Find where the given text appears and provide that cell's center as [x, y] coordinate. 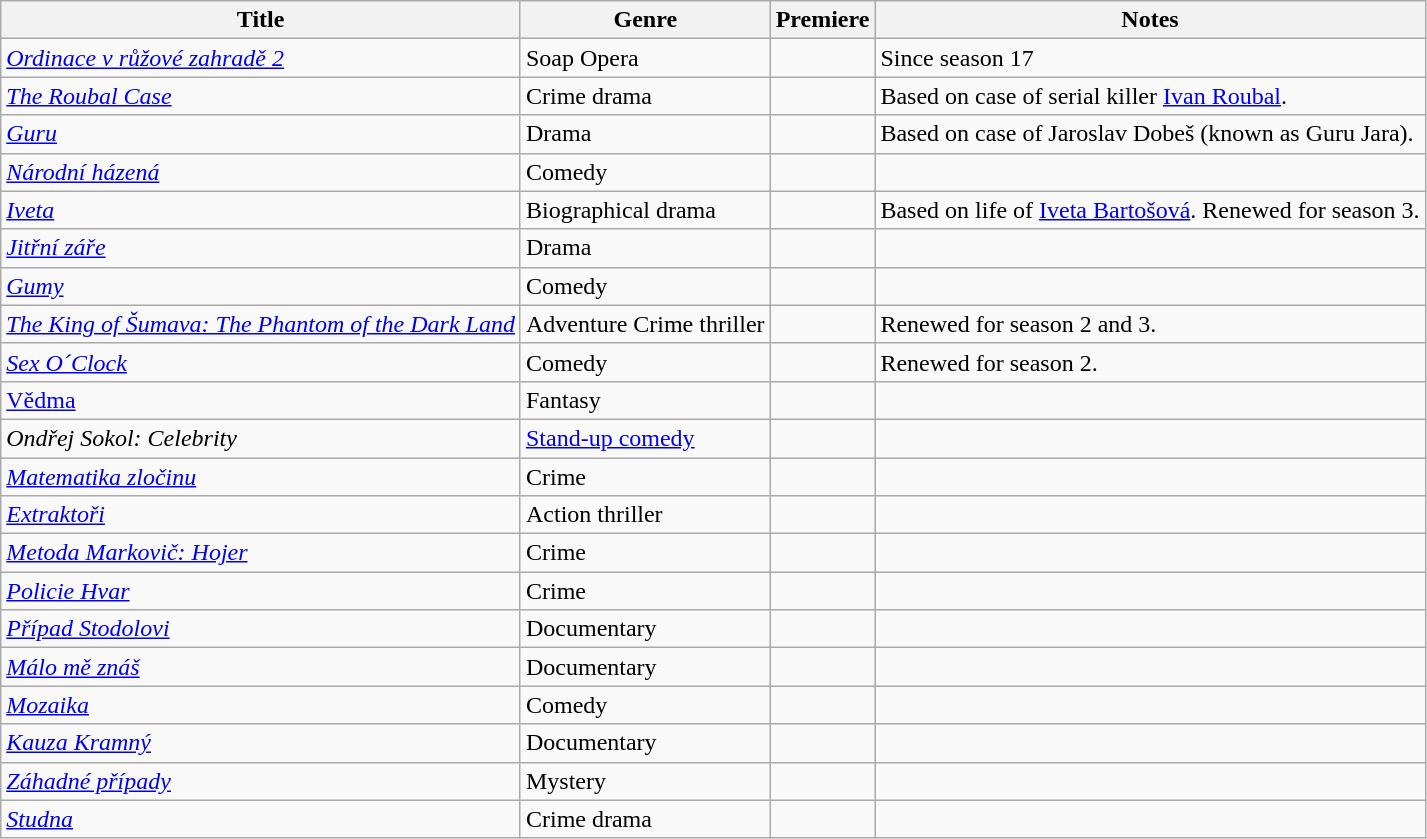
Title [261, 20]
Extraktoři [261, 515]
Premiere [822, 20]
Záhadné případy [261, 781]
Národní házená [261, 172]
Renewed for season 2. [1150, 362]
Gumy [261, 286]
Based on life of Iveta Bartošová. Renewed for season 3. [1150, 210]
Případ Stodolovi [261, 629]
Ondřej Sokol: Celebrity [261, 438]
Since season 17 [1150, 58]
Fantasy [645, 400]
Iveta [261, 210]
Mystery [645, 781]
Málo mě znáš [261, 667]
Studna [261, 819]
Adventure Crime thriller [645, 324]
Matematika zločinu [261, 477]
Sex O´Clock [261, 362]
Renewed for season 2 and 3. [1150, 324]
Genre [645, 20]
The King of Šumava: The Phantom of the Dark Land [261, 324]
Action thriller [645, 515]
Soap Opera [645, 58]
Stand-up comedy [645, 438]
Notes [1150, 20]
Based on case of serial killer Ivan Roubal. [1150, 96]
Guru [261, 134]
Based on case of Jaroslav Dobeš (known as Guru Jara). [1150, 134]
Jitřní záře [261, 248]
Vědma [261, 400]
Biographical drama [645, 210]
Policie Hvar [261, 591]
The Roubal Case [261, 96]
Mozaika [261, 705]
Metoda Markovič: Hojer [261, 553]
Ordinace v růžové zahradě 2 [261, 58]
Kauza Kramný [261, 743]
